Find where the given text appears and provide that cell's center as [X, Y] coordinate. 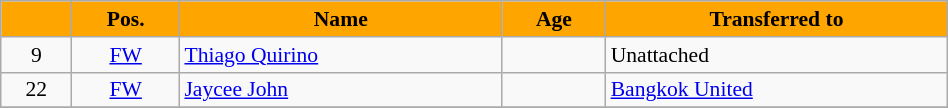
22 [36, 90]
Unattached [777, 55]
Name [340, 19]
Age [554, 19]
9 [36, 55]
Transferred to [777, 19]
Pos. [126, 19]
Bangkok United [777, 90]
Thiago Quirino [340, 55]
Jaycee John [340, 90]
